From the cell containing the given text, extract its center point as [x, y] coordinate. 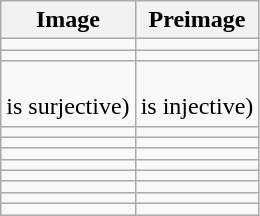
Preimage [197, 20]
is injective) [197, 94]
is surjective) [68, 94]
Image [68, 20]
